Identify which cell holds the provided text, then report its [X, Y] central coordinate. 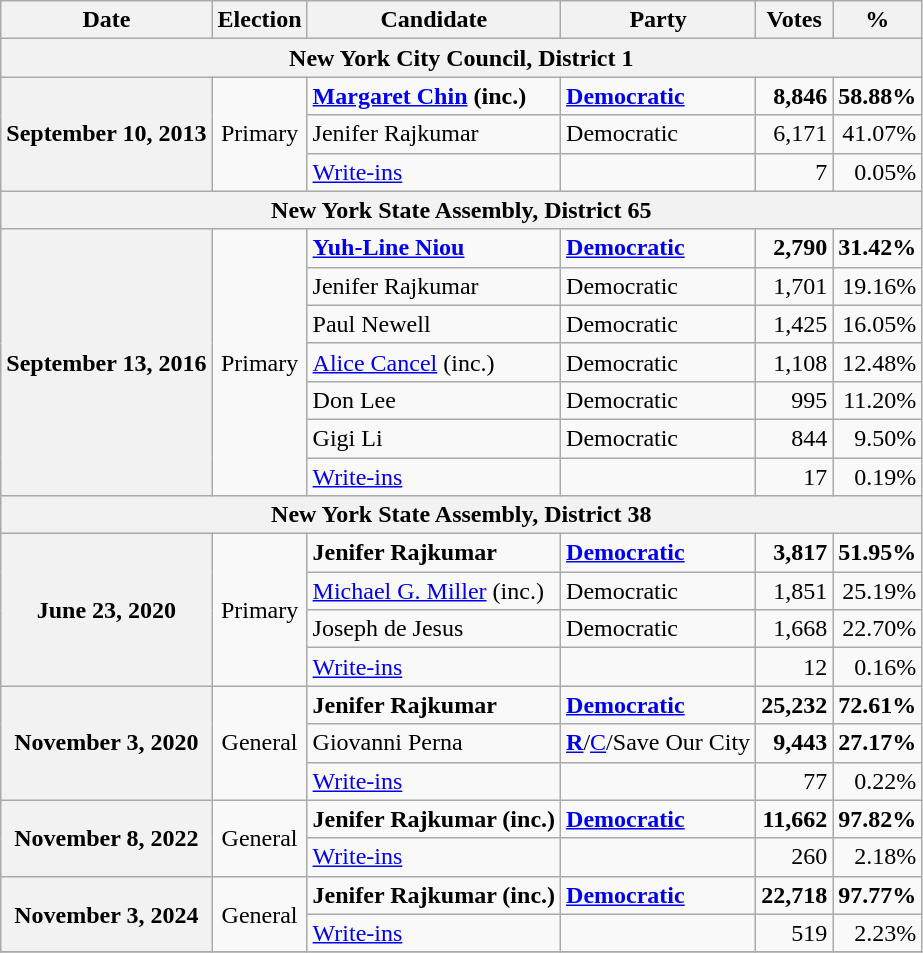
25,232 [794, 705]
Votes [794, 20]
Yuh-Line Niou [434, 248]
12.48% [878, 362]
Date [106, 20]
51.95% [878, 553]
8,846 [794, 96]
0.05% [878, 172]
Giovanni Perna [434, 743]
77 [794, 781]
0.19% [878, 477]
844 [794, 438]
2.18% [878, 857]
27.17% [878, 743]
1,851 [794, 591]
Candidate [434, 20]
7 [794, 172]
9,443 [794, 743]
Alice Cancel (inc.) [434, 362]
September 10, 2013 [106, 134]
0.16% [878, 667]
New York State Assembly, District 65 [462, 210]
% [878, 20]
1,108 [794, 362]
2,790 [794, 248]
1,425 [794, 324]
519 [794, 933]
R/C/Save Our City [658, 743]
97.82% [878, 819]
New York City Council, District 1 [462, 58]
Election [260, 20]
0.22% [878, 781]
September 13, 2016 [106, 362]
31.42% [878, 248]
November 3, 2020 [106, 743]
2.23% [878, 933]
1,668 [794, 629]
Party [658, 20]
9.50% [878, 438]
November 3, 2024 [106, 914]
995 [794, 400]
58.88% [878, 96]
Michael G. Miller (inc.) [434, 591]
97.77% [878, 895]
11,662 [794, 819]
November 8, 2022 [106, 838]
19.16% [878, 286]
41.07% [878, 134]
25.19% [878, 591]
Gigi Li [434, 438]
11.20% [878, 400]
New York State Assembly, District 38 [462, 515]
June 23, 2020 [106, 610]
3,817 [794, 553]
Don Lee [434, 400]
17 [794, 477]
Joseph de Jesus [434, 629]
16.05% [878, 324]
6,171 [794, 134]
260 [794, 857]
1,701 [794, 286]
22.70% [878, 629]
72.61% [878, 705]
Margaret Chin (inc.) [434, 96]
12 [794, 667]
22,718 [794, 895]
Paul Newell [434, 324]
